From the cell containing the given text, extract its center point as [x, y] coordinate. 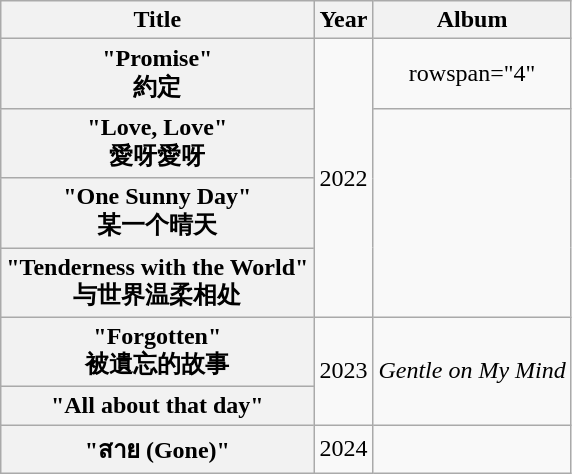
"One Sunny Day"某一个晴天 [158, 213]
"สาย (Gone)" [158, 450]
Title [158, 20]
"Love, Love" 愛呀愛呀 [158, 143]
"Tenderness with the World"与世界温柔相处 [158, 283]
2023 [344, 371]
Album [472, 20]
2024 [344, 450]
rowspan="4" [472, 74]
2022 [344, 178]
"Promise" 約定 [158, 74]
Year [344, 20]
"All about that day" [158, 406]
"Forgotten" 被遺忘的故事 [158, 352]
Gentle on My Mind [472, 371]
